Return [X, Y] of the center of cell containing provided text 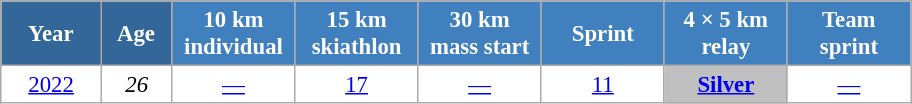
Age [136, 34]
15 km skiathlon [356, 34]
10 km individual [234, 34]
2022 [52, 85]
30 km mass start [480, 34]
Sprint [602, 34]
Year [52, 34]
26 [136, 85]
Silver [726, 85]
Team sprint [848, 34]
4 × 5 km relay [726, 34]
17 [356, 85]
11 [602, 85]
